Scan for the cell matching the given text and deliver its [X, Y] coordinate at center. 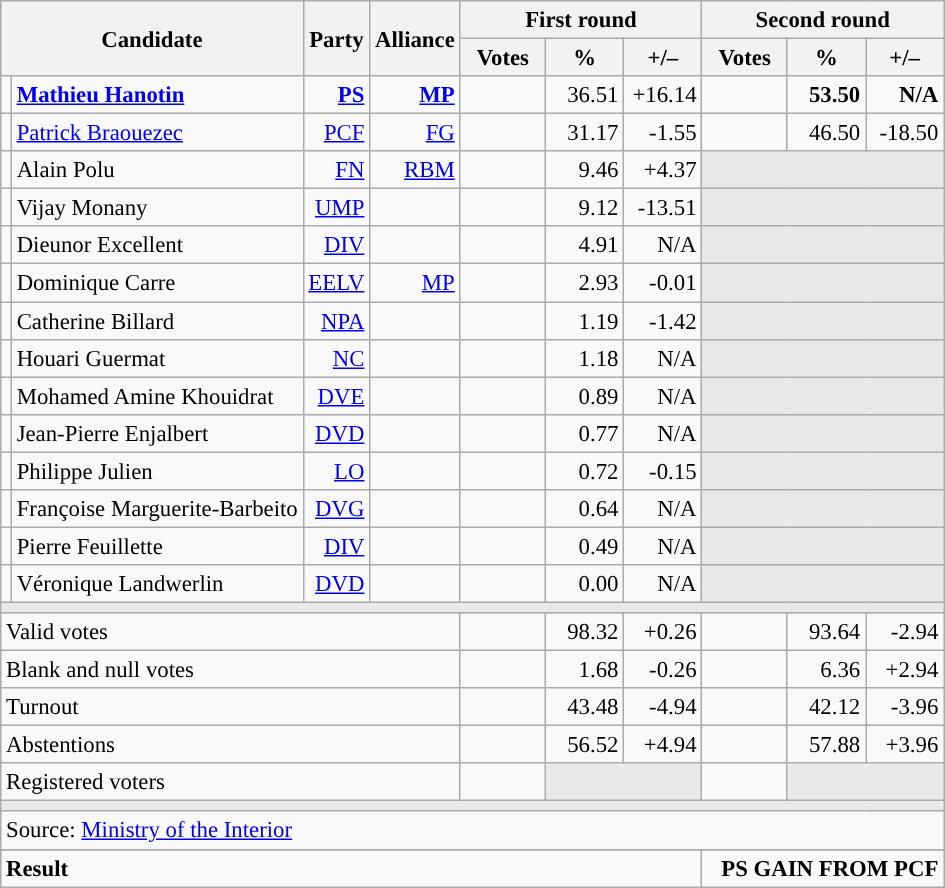
1.68 [585, 670]
Houari Guermat [157, 358]
Mathieu Hanotin [157, 95]
Véronique Landwerlin [157, 584]
0.77 [585, 433]
Pierre Feuillette [157, 546]
Mohamed Amine Khouidrat [157, 396]
Dominique Carre [157, 283]
-2.94 [905, 632]
Dieunor Excellent [157, 245]
First round [581, 20]
Patrick Braouezec [157, 133]
+2.94 [905, 670]
31.17 [585, 133]
-4.94 [663, 707]
Registered voters [230, 782]
FG [415, 133]
-0.26 [663, 670]
Françoise Marguerite-Barbeito [157, 509]
Alliance [415, 38]
0.49 [585, 546]
RBM [415, 170]
Jean-Pierre Enjalbert [157, 433]
-0.15 [663, 471]
57.88 [826, 745]
4.91 [585, 245]
-1.42 [663, 321]
-13.51 [663, 208]
42.12 [826, 707]
Catherine Billard [157, 321]
Alain Polu [157, 170]
0.64 [585, 509]
Turnout [230, 707]
Party [336, 38]
2.93 [585, 283]
+3.96 [905, 745]
DVG [336, 509]
+4.94 [663, 745]
DVE [336, 396]
PS [336, 95]
98.32 [585, 632]
Candidate [152, 38]
EELV [336, 283]
6.36 [826, 670]
+16.14 [663, 95]
53.50 [826, 95]
-0.01 [663, 283]
0.72 [585, 471]
Result [352, 868]
Philippe Julien [157, 471]
+4.37 [663, 170]
Second round [823, 20]
-3.96 [905, 707]
36.51 [585, 95]
1.19 [585, 321]
-1.55 [663, 133]
46.50 [826, 133]
Valid votes [230, 632]
UMP [336, 208]
NPA [336, 321]
93.64 [826, 632]
Abstentions [230, 745]
Blank and null votes [230, 670]
0.00 [585, 584]
Vijay Monany [157, 208]
PCF [336, 133]
0.89 [585, 396]
9.46 [585, 170]
1.18 [585, 358]
PS GAIN FROM PCF [823, 868]
NC [336, 358]
43.48 [585, 707]
+0.26 [663, 632]
LO [336, 471]
FN [336, 170]
Source: Ministry of the Interior [472, 831]
9.12 [585, 208]
-18.50 [905, 133]
56.52 [585, 745]
